From the cell containing the given text, extract its center point as [x, y] coordinate. 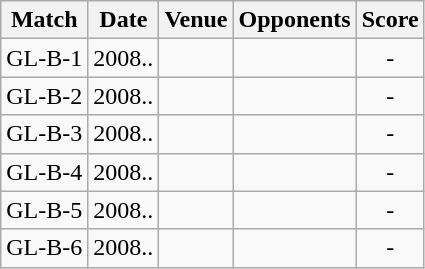
GL-B-1 [44, 58]
Venue [196, 20]
Score [390, 20]
Match [44, 20]
GL-B-2 [44, 96]
GL-B-5 [44, 210]
GL-B-4 [44, 172]
Opponents [294, 20]
GL-B-6 [44, 248]
Date [124, 20]
GL-B-3 [44, 134]
